From the cell containing the given text, extract its center point as (x, y) coordinate. 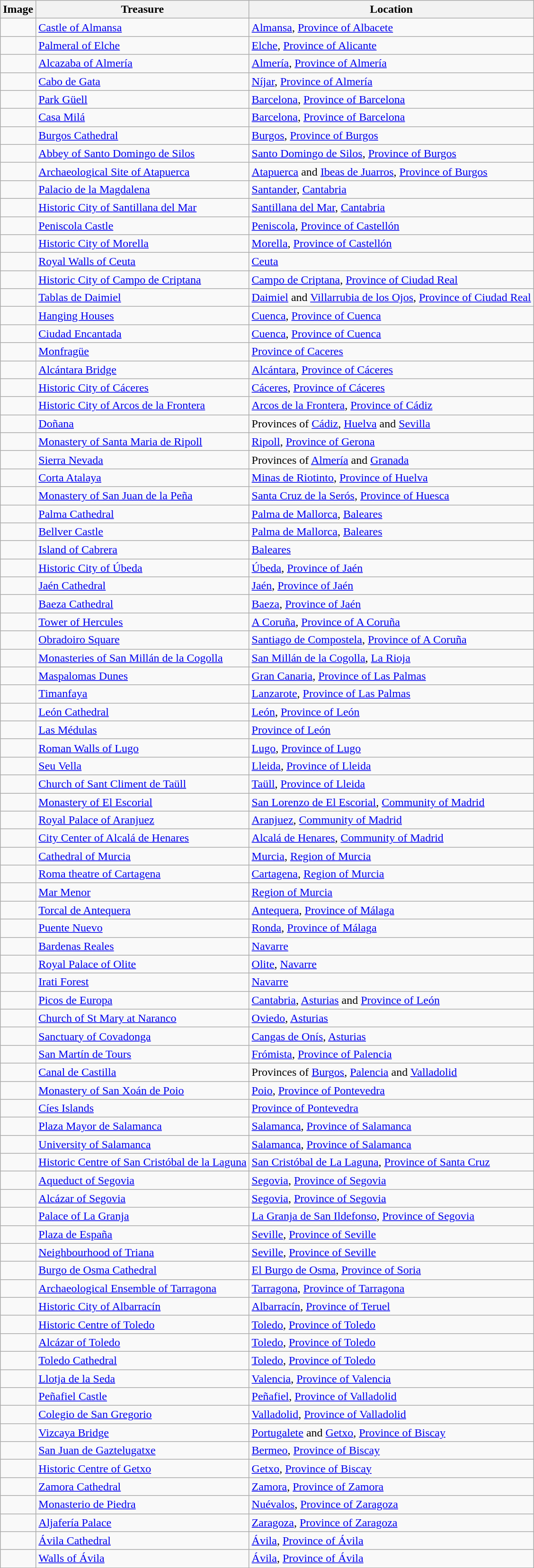
León, Province of León (391, 712)
University of Salamanca (142, 1144)
Burgos, Province of Burgos (391, 135)
Historic City of Cáceres (142, 388)
Alcántara, Province of Cáceres (391, 370)
Santiago de Compostela, Province of A Coruña (391, 640)
Sierra Nevada (142, 460)
Arcos de la Frontera, Province of Cádiz (391, 406)
Walls of Ávila (142, 1559)
Santander, Cantabria (391, 189)
Taüll, Province of Lleida (391, 784)
Tower of Hercules (142, 622)
Archaeological Site of Atapuerca (142, 171)
Irati Forest (142, 982)
Murcia, Region of Murcia (391, 856)
Historic City of Arcos de la Frontera (142, 406)
Jaén Cathedral (142, 586)
Palace of La Granja (142, 1216)
Santa Cruz de la Serós, Province of Huesca (391, 496)
Monastery of San Juan de la Peña (142, 496)
Aqueduct of Segovia (142, 1180)
San Millán de la Cogolla, La Rioja (391, 658)
Ávila Cathedral (142, 1541)
Las Médulas (142, 730)
Province of Caceres (391, 352)
Úbeda, Province of Jaén (391, 568)
Atapuerca and Ibeas de Juarros, Province of Burgos (391, 171)
Antequera, Province of Málaga (391, 910)
Provinces of Almería and Granada (391, 460)
Puente Nuevo (142, 928)
Archaeological Ensemble of Tarragona (142, 1288)
Plaza de España (142, 1234)
Park Güell (142, 99)
Poio, Province of Pontevedra (391, 1090)
Abbey of Santo Domingo de Silos (142, 153)
Getxo, Province of Biscay (391, 1469)
Monasteries of San Millán de la Cogolla (142, 658)
Tablas de Daimiel (142, 298)
Baeza Cathedral (142, 604)
Lanzarote, Province of Las Palmas (391, 694)
Neighbourhood of Triana (142, 1252)
Cantabria, Asturias and Province of León (391, 1000)
City Center of Alcalá de Henares (142, 838)
Mar Menor (142, 892)
Frómista, Province of Palencia (391, 1054)
San Juan de Gaztelugatxe (142, 1451)
Image (18, 9)
Colegio de San Gregorio (142, 1415)
Nuévalos, Province of Zaragoza (391, 1505)
Palacio de la Magdalena (142, 189)
Casa Milá (142, 117)
Monfragüe (142, 352)
Alcántara Bridge (142, 370)
Cáceres, Province of Cáceres (391, 388)
Morella, Province of Castellón (391, 244)
Lugo, Province of Lugo (391, 748)
Peniscola Castle (142, 226)
Tarragona, Province of Tarragona (391, 1288)
San Martín de Tours (142, 1054)
Province of León (391, 730)
Cathedral of Murcia (142, 856)
Historic City of Morella (142, 244)
Vizcaya Bridge (142, 1433)
Alcazaba of Almería (142, 63)
Monastery of Santa Maria de Ripoll (142, 442)
Almansa, Province of Albacete (391, 27)
Oviedo, Asturias (391, 1018)
Timanfaya (142, 694)
Historic City of Campo de Criptana (142, 280)
Obradoiro Square (142, 640)
Province of Pontevedra (391, 1108)
Cangas de Onís, Asturias (391, 1036)
Almería, Province of Almería (391, 63)
Alcázar of Segovia (142, 1198)
Roman Walls of Lugo (142, 748)
Region of Murcia (391, 892)
Minas de Riotinto, Province of Huelva (391, 478)
A Coruña, Province of A Coruña (391, 622)
Island of Cabrera (142, 550)
Elche, Province of Alicante (391, 45)
Alcázar of Toledo (142, 1342)
León Cathedral (142, 712)
Seu Vella (142, 766)
Burgos Cathedral (142, 135)
Historic City of Úbeda (142, 568)
Cabo de Gata (142, 81)
Maspalomas Dunes (142, 676)
San Lorenzo de El Escorial, Community of Madrid (391, 802)
Treasure (142, 9)
Cartagena, Region of Murcia (391, 874)
Location (391, 9)
Peniscola, Province of Castellón (391, 226)
Burgo de Osma Cathedral (142, 1270)
Ciudad Encantada (142, 334)
Santillana del Mar, Cantabria (391, 207)
Ronda, Province of Málaga (391, 928)
Monastery of San Xoán de Poio (142, 1090)
Royal Walls of Ceuta (142, 262)
Alcalá de Henares, Community of Madrid (391, 838)
Valladolid, Province of Valladolid (391, 1415)
Campo de Criptana, Province of Ciudad Real (391, 280)
El Burgo de Osma, Province of Soria (391, 1270)
Royal Palace of Olite (142, 964)
Llotja de la Seda (142, 1379)
Hanging Houses (142, 316)
Sanctuary of Covadonga (142, 1036)
Aljafería Palace (142, 1523)
Baleares (391, 550)
Gran Canaria, Province of Las Palmas (391, 676)
Peñafiel Castle (142, 1397)
Zaragoza, Province of Zaragoza (391, 1523)
Castle of Almansa (142, 27)
Plaza Mayor de Salamanca (142, 1126)
Olite, Navarre (391, 964)
Níjar, Province of Almería (391, 81)
Historic Centre of Getxo (142, 1469)
Historic Centre of Toledo (142, 1324)
Bermeo, Province of Biscay (391, 1451)
Lleida, Province of Lleida (391, 766)
Historic City of Albarracín (142, 1306)
Aranjuez, Community of Madrid (391, 820)
Santo Domingo de Silos, Province of Burgos (391, 153)
Provinces of Cádiz, Huelva and Sevilla (391, 424)
Bellver Castle (142, 532)
Doñana (142, 424)
Toledo Cathedral (142, 1360)
Palma Cathedral (142, 514)
La Granja de San Ildefonso, Province of Segovia (391, 1216)
Torcal de Antequera (142, 910)
Royal Palace of Aranjuez (142, 820)
Corta Atalaya (142, 478)
Bardenas Reales (142, 946)
Zamora Cathedral (142, 1487)
Roma theatre of Cartagena (142, 874)
Monastery of El Escorial (142, 802)
Cíes Islands (142, 1108)
Jaén, Province of Jaén (391, 586)
Historic Centre of San Cristóbal de la Laguna (142, 1162)
Canal de Castilla (142, 1072)
Palmeral of Elche (142, 45)
Portugalete and Getxo, Province of Biscay (391, 1433)
Daimiel and Villarrubia de los Ojos, Province of Ciudad Real (391, 298)
Albarracín, Province of Teruel (391, 1306)
Peñafiel, Province of Valladolid (391, 1397)
Ripoll, Province of Gerona (391, 442)
Church of Sant Climent de Taüll (142, 784)
Zamora, Province of Zamora (391, 1487)
Picos de Europa (142, 1000)
Baeza, Province of Jaén (391, 604)
San Cristóbal de La Laguna, Province of Santa Cruz (391, 1162)
Monasterio de Piedra (142, 1505)
Ceuta (391, 262)
Church of St Mary at Naranco (142, 1018)
Historic City of Santillana del Mar (142, 207)
Provinces of Burgos, Palencia and Valladolid (391, 1072)
Valencia, Province of Valencia (391, 1379)
